Search for the cell housing the specified text and yield its (X, Y) center coordinate. 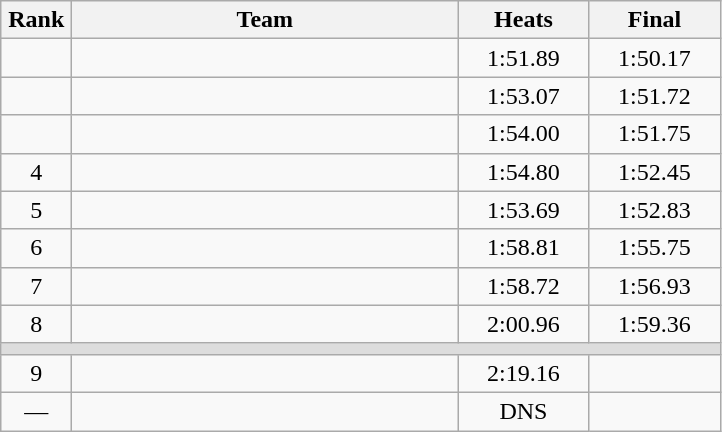
1:53.69 (524, 210)
1:52.45 (654, 172)
1:50.17 (654, 58)
— (36, 411)
6 (36, 248)
Team (265, 20)
5 (36, 210)
1:51.89 (524, 58)
9 (36, 373)
4 (36, 172)
7 (36, 286)
1:52.83 (654, 210)
Final (654, 20)
Heats (524, 20)
1:54.80 (524, 172)
1:59.36 (654, 324)
1:56.93 (654, 286)
1:53.07 (524, 96)
1:58.81 (524, 248)
DNS (524, 411)
1:58.72 (524, 286)
1:54.00 (524, 134)
2:19.16 (524, 373)
1:51.72 (654, 96)
1:55.75 (654, 248)
Rank (36, 20)
2:00.96 (524, 324)
8 (36, 324)
1:51.75 (654, 134)
